Capture the cell that displays the provided text and extract its (x, y) central coordinate. 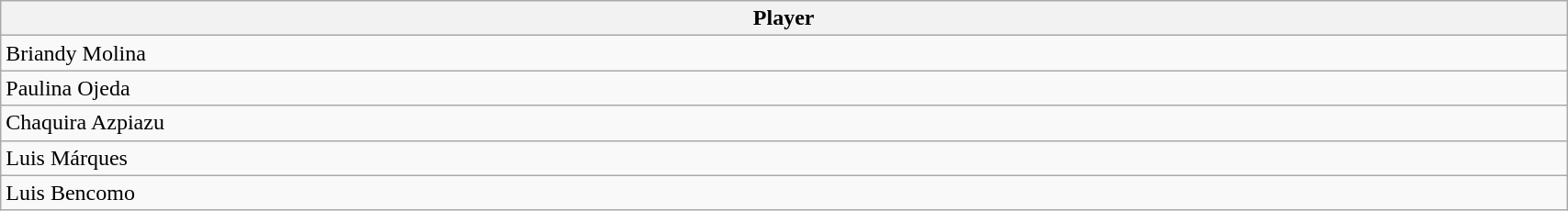
Luis Márques (784, 158)
Luis Bencomo (784, 193)
Player (784, 18)
Chaquira Azpiazu (784, 123)
Paulina Ojeda (784, 88)
Briandy Molina (784, 53)
